Provide the (x, y) coordinate of the cell's center where the given text is located.  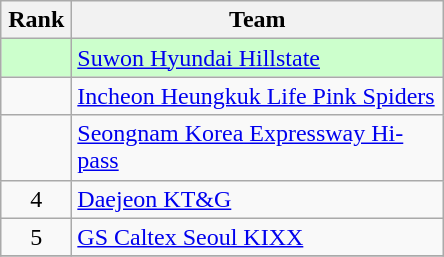
4 (36, 199)
Seongnam Korea Expressway Hi-pass (258, 148)
Suwon Hyundai Hillstate (258, 58)
Incheon Heungkuk Life Pink Spiders (258, 96)
GS Caltex Seoul KIXX (258, 237)
Daejeon KT&G (258, 199)
Rank (36, 20)
5 (36, 237)
Team (258, 20)
